Pinpoint the cell where the given text exists, returning its [x, y] midpoint coordinate. 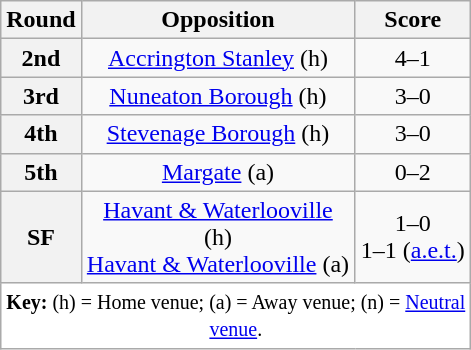
Key: (h) = Home venue; (a) = Away venue; (n) = Neutral venue. [236, 316]
Margate (a) [218, 172]
1–01–1 (a.e.t.) [413, 237]
Accrington Stanley (h) [218, 58]
4th [41, 134]
4–1 [413, 58]
5th [41, 172]
Nuneaton Borough (h) [218, 96]
0–2 [413, 172]
Havant & Waterlooville (h)Havant & Waterlooville (a) [218, 237]
SF [41, 237]
Opposition [218, 20]
2nd [41, 58]
Round [41, 20]
3rd [41, 96]
Score [413, 20]
Stevenage Borough (h) [218, 134]
